Determine the (X, Y) coordinate at the center of the cell enclosing the given text.  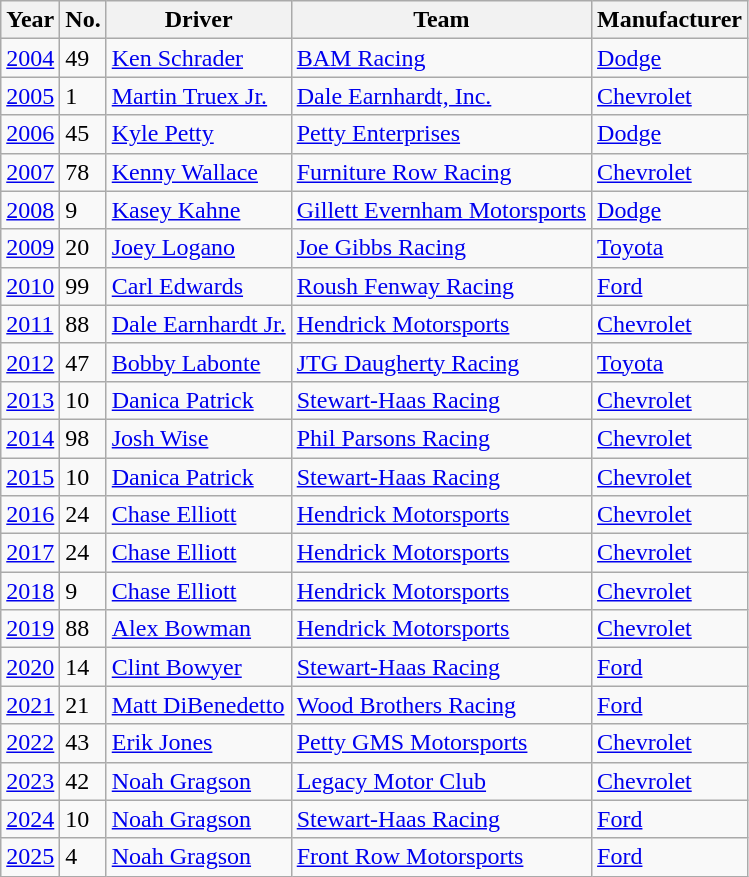
Gillett Evernham Motorsports (441, 210)
Driver (198, 20)
21 (83, 705)
43 (83, 743)
2005 (30, 96)
2006 (30, 134)
Kyle Petty (198, 134)
Joey Logano (198, 248)
2007 (30, 172)
Clint Bowyer (198, 667)
Phil Parsons Racing (441, 438)
Erik Jones (198, 743)
Roush Fenway Racing (441, 286)
Joe Gibbs Racing (441, 248)
2014 (30, 438)
Josh Wise (198, 438)
2009 (30, 248)
2023 (30, 781)
2015 (30, 477)
2010 (30, 286)
2018 (30, 591)
BAM Racing (441, 58)
2004 (30, 58)
Petty GMS Motorsports (441, 743)
2017 (30, 553)
Year (30, 20)
Furniture Row Racing (441, 172)
1 (83, 96)
2011 (30, 324)
Legacy Motor Club (441, 781)
Matt DiBenedetto (198, 705)
Kasey Kahne (198, 210)
49 (83, 58)
2025 (30, 857)
Ken Schrader (198, 58)
98 (83, 438)
Dale Earnhardt, Inc. (441, 96)
20 (83, 248)
2012 (30, 362)
Team (441, 20)
2013 (30, 400)
4 (83, 857)
Wood Brothers Racing (441, 705)
2016 (30, 515)
Kenny Wallace (198, 172)
Bobby Labonte (198, 362)
2020 (30, 667)
Manufacturer (670, 20)
2024 (30, 819)
99 (83, 286)
Martin Truex Jr. (198, 96)
2021 (30, 705)
2022 (30, 743)
2019 (30, 629)
47 (83, 362)
No. (83, 20)
45 (83, 134)
2008 (30, 210)
Front Row Motorsports (441, 857)
14 (83, 667)
42 (83, 781)
78 (83, 172)
JTG Daugherty Racing (441, 362)
Carl Edwards (198, 286)
Alex Bowman (198, 629)
Dale Earnhardt Jr. (198, 324)
Petty Enterprises (441, 134)
